Capture the cell that displays the provided text and extract its (X, Y) central coordinate. 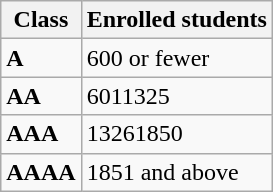
A (41, 58)
AAAA (41, 172)
1851 and above (176, 172)
AAA (41, 134)
Class (41, 20)
Enrolled students (176, 20)
AA (41, 96)
6011325 (176, 96)
600 or fewer (176, 58)
13261850 (176, 134)
